Provide the (x, y) coordinate of the cell's center where the given text is located.  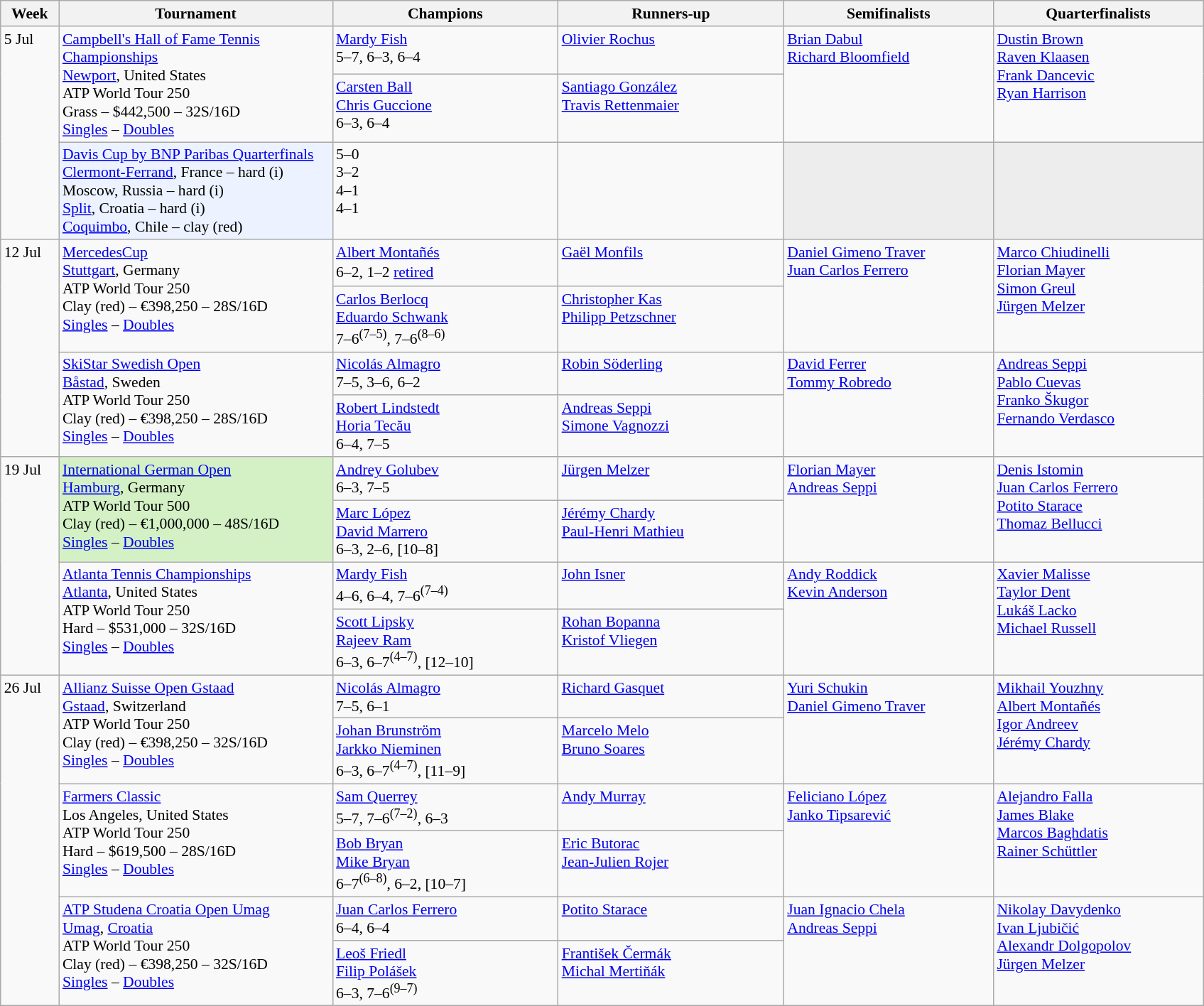
Week (30, 13)
Brian Dabul Richard Bloomfield (888, 84)
Atlanta Tennis Championships Atlanta, United StatesATP World Tour 250Hard – $531,000 – 32S/16DSingles – Doubles (196, 618)
Robin Söderling (671, 374)
Daniel Gimeno Traver Juan Carlos Ferrero (888, 296)
Campbell's Hall of Fame Tennis Championships Newport, United StatesATP World Tour 250Grass – $442,500 – 32S/16DSingles – Doubles (196, 84)
František Čermák Michal Mertiňák (671, 973)
David Ferrer Tommy Robredo (888, 404)
19 Jul (30, 566)
Mikhail Youzhny Albert Montañés Igor Andreev Jérémy Chardy (1098, 729)
Nicolás Almagro7–5, 3–6, 6–2 (445, 374)
Quarterfinalists (1098, 13)
Feliciano López Janko Tipsarević (888, 841)
12 Jul (30, 349)
Mardy Fish4–6, 6–4, 7–6(7–4) (445, 585)
Andrey Golubev6–3, 7–5 (445, 479)
Bob Bryan Mike Bryan 6–7(6–8), 6–2, [10–7] (445, 864)
Eric Butorac Jean-Julien Rojer (671, 864)
Potito Starace (671, 919)
John Isner (671, 585)
Farmers Classic Los Angeles, United StatesATP World Tour 250Hard – $619,500 – 28S/16DSingles – Doubles (196, 841)
Leoš Friedl Filip Polášek 6–3, 7–6(9–7) (445, 973)
Albert Montañés6–2, 1–2 retired (445, 264)
Marcelo Melo Bruno Soares (671, 751)
Denis Istomin Juan Carlos Ferrero Potito Starace Thomaz Bellucci (1098, 509)
Carlos Berlocq Eduardo Schwank 7–6(7–5), 7–6(8–6) (445, 319)
Andreas Seppi Simone Vagnozzi (671, 426)
26 Jul (30, 840)
Nikolay Davydenko Ivan Ljubičić Alexandr Dolgopolov Jürgen Melzer (1098, 952)
Runners-up (671, 13)
Sam Querrey5–7, 7–6(7–2), 6–3 (445, 808)
Jérémy Chardy Paul-Henri Mathieu (671, 531)
Juan Ignacio Chela Andreas Seppi (888, 952)
Dustin Brown Raven Klaasen Frank Dancevic Ryan Harrison (1098, 84)
Nicolás Almagro 7–5, 6–1 (445, 696)
Andy Murray (671, 808)
Alejandro Falla James Blake Marcos Baghdatis Rainer Schüttler (1098, 841)
Marc López David Marrero 6–3, 2–6, [10–8] (445, 531)
Gaël Monfils (671, 264)
Xavier Malisse Taylor Dent Lukáš Lacko Michael Russell (1098, 618)
Juan Carlos Ferrero6–4, 6–4 (445, 919)
Scott Lipsky Rajeev Ram 6–3, 6–7(4–7), [12–10] (445, 642)
Rohan Bopanna Kristof Vliegen (671, 642)
ATP Studena Croatia Open Umag Umag, CroatiaATP World Tour 250Clay (red) – €398,250 – 32S/16DSingles – Doubles (196, 952)
Christopher Kas Philipp Petzschner (671, 319)
International German Open Hamburg, GermanyATP World Tour 500Clay (red) – €1,000,000 – 48S/16DSingles – Doubles (196, 509)
MercedesCup Stuttgart, GermanyATP World Tour 250Clay (red) – €398,250 – 28S/16DSingles – Doubles (196, 296)
Olivier Rochus (671, 50)
Mardy Fish 5–7, 6–3, 6–4 (445, 50)
Marco Chiudinelli Florian Mayer Simon Greul Jürgen Melzer (1098, 296)
Allianz Suisse Open Gstaad Gstaad, SwitzerlandATP World Tour 250Clay (red) – €398,250 – 32S/16DSingles – Doubles (196, 729)
Andreas Seppi Pablo Cuevas Franko Škugor Fernando Verdasco (1098, 404)
Florian Mayer Andreas Seppi (888, 509)
Santiago González Travis Rettenmaier (671, 108)
Tournament (196, 13)
Jürgen Melzer (671, 479)
SkiStar Swedish Open Båstad, SwedenATP World Tour 250Clay (red) – €398,250 – 28S/16DSingles – Doubles (196, 404)
Andy Roddick Kevin Anderson (888, 618)
Carsten Ball Chris Guccione 6–3, 6–4 (445, 108)
Richard Gasquet (671, 696)
Johan Brunström Jarkko Nieminen 6–3, 6–7(4–7), [11–9] (445, 751)
Robert Lindstedt Horia Tecău 6–4, 7–5 (445, 426)
Yuri Schukin Daniel Gimeno Traver (888, 729)
Champions (445, 13)
5 Jul (30, 134)
5–0 3–2 4–1 4–1 (445, 191)
Semifinalists (888, 13)
